Output the (x, y) coordinate of the center of the cell containing the given text.  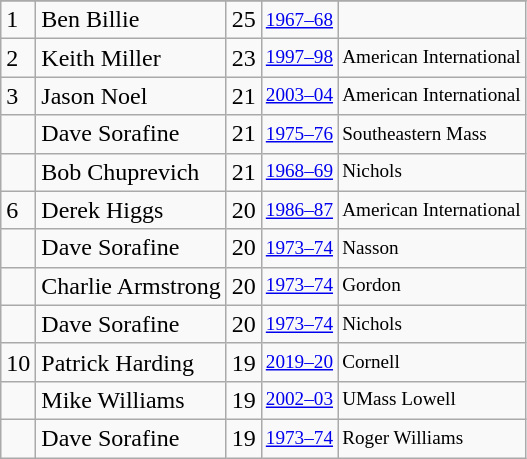
1967–68 (299, 20)
1975–76 (299, 134)
Southeastern Mass (432, 134)
2 (18, 58)
Ben Billie (131, 20)
2003–04 (299, 96)
25 (244, 20)
Mike Williams (131, 400)
1986–87 (299, 210)
Derek Higgs (131, 210)
Keith Miller (131, 58)
Bob Chuprevich (131, 172)
Patrick Harding (131, 362)
2019–20 (299, 362)
Cornell (432, 362)
23 (244, 58)
Gordon (432, 286)
3 (18, 96)
10 (18, 362)
UMass Lowell (432, 400)
1968–69 (299, 172)
6 (18, 210)
Roger Williams (432, 438)
Jason Noel (131, 96)
Nasson (432, 248)
1 (18, 20)
1997–98 (299, 58)
2002–03 (299, 400)
Charlie Armstrong (131, 286)
